Scan for the cell matching the given text and deliver its [x, y] coordinate at center. 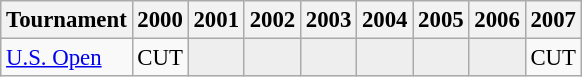
2004 [385, 20]
2002 [272, 20]
2001 [216, 20]
2006 [497, 20]
U.S. Open [66, 58]
2007 [553, 20]
2005 [441, 20]
2003 [328, 20]
Tournament [66, 20]
2000 [160, 20]
